Locate the cell with the specified text and output its [x, y] center coordinate. 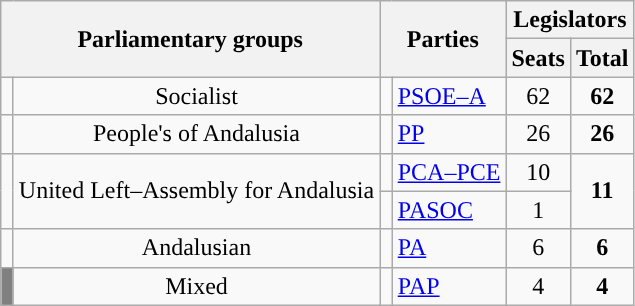
1 [538, 210]
11 [602, 191]
PCA–PCE [449, 172]
PP [449, 134]
PA [449, 248]
PAP [449, 286]
Andalusian [196, 248]
Total [602, 58]
Parliamentary groups [190, 39]
Legislators [570, 20]
Seats [538, 58]
United Left–Assembly for Andalusia [196, 191]
Parties [443, 39]
10 [538, 172]
Mixed [196, 286]
People's of Andalusia [196, 134]
PASOC [449, 210]
PSOE–A [449, 96]
Socialist [196, 96]
